Extract the [x, y] coordinate from the center of the cell holding the provided text.  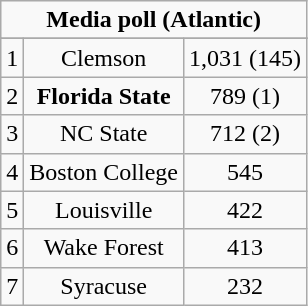
789 (1) [246, 96]
Florida State [104, 96]
Boston College [104, 172]
2 [12, 96]
6 [12, 248]
NC State [104, 134]
4 [12, 172]
3 [12, 134]
Syracuse [104, 286]
5 [12, 210]
232 [246, 286]
413 [246, 248]
712 (2) [246, 134]
Media poll (Atlantic) [154, 20]
Louisville [104, 210]
7 [12, 286]
1,031 (145) [246, 58]
545 [246, 172]
422 [246, 210]
1 [12, 58]
Wake Forest [104, 248]
Clemson [104, 58]
